Output the (x, y) coordinate of the center of the cell containing the given text.  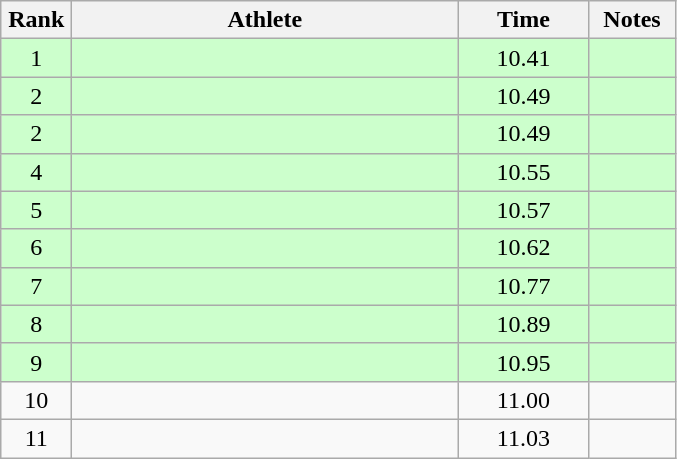
11.03 (524, 438)
10.57 (524, 210)
Notes (632, 20)
Rank (36, 20)
10.95 (524, 362)
11 (36, 438)
10.62 (524, 248)
10 (36, 400)
9 (36, 362)
10.89 (524, 324)
6 (36, 248)
11.00 (524, 400)
10.77 (524, 286)
10.55 (524, 172)
4 (36, 172)
5 (36, 210)
8 (36, 324)
10.41 (524, 58)
Athlete (265, 20)
7 (36, 286)
Time (524, 20)
1 (36, 58)
